Return [X, Y] of the center of cell containing provided text 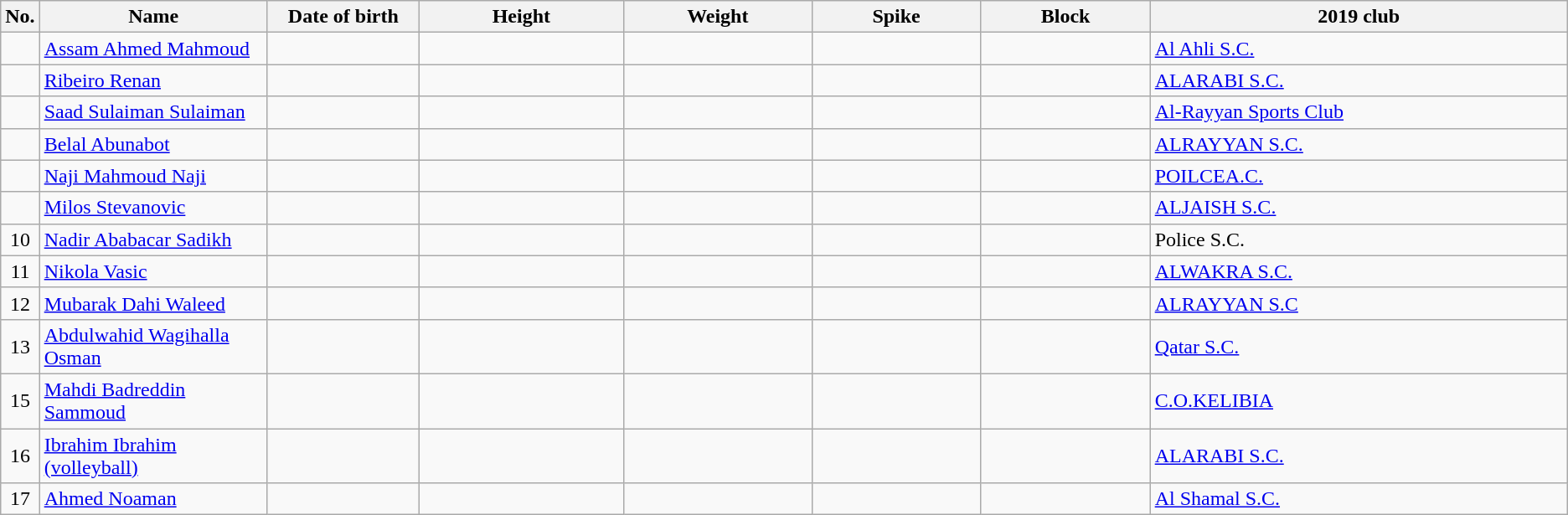
15 [20, 400]
11 [20, 271]
17 [20, 499]
Date of birth [343, 17]
Mubarak Dahi Waleed [153, 303]
Height [521, 17]
Milos Stevanovic [153, 208]
ALJAISH S.C. [1359, 208]
Al Shamal S.C. [1359, 499]
Abdulwahid Wagihalla Osman [153, 347]
Weight [717, 17]
Police S.C. [1359, 239]
Mahdi Badreddin Sammoud [153, 400]
13 [20, 347]
Assam Ahmed Mahmoud [153, 49]
Ibrahim Ibrahim (volleyball) [153, 456]
No. [20, 17]
Qatar S.C. [1359, 347]
Nadir Ababacar Sadikh [153, 239]
ALRAYYAN S.C [1359, 303]
Nikola Vasic [153, 271]
16 [20, 456]
Name [153, 17]
Al-Rayyan Sports Club [1359, 112]
Spike [896, 17]
ALRAYYAN S.C. [1359, 144]
POILCEA.C. [1359, 176]
Ahmed Noaman [153, 499]
Saad Sulaiman Sulaiman [153, 112]
Ribeiro Renan [153, 80]
2019 club [1359, 17]
C.O.KELIBIA [1359, 400]
ALWAKRA S.C. [1359, 271]
12 [20, 303]
Al Ahli S.C. [1359, 49]
10 [20, 239]
Belal Abunabot [153, 144]
Block [1065, 17]
Naji Mahmoud Naji [153, 176]
